Return the (X, Y) coordinate for the center point of the cell that contains the specified text.  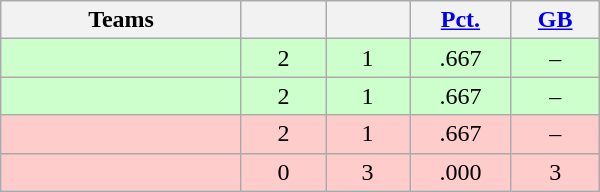
.000 (460, 172)
Teams (122, 20)
0 (283, 172)
GB (555, 20)
Pct. (460, 20)
